Extract the (X, Y) coordinate from the center of the cell holding the provided text.  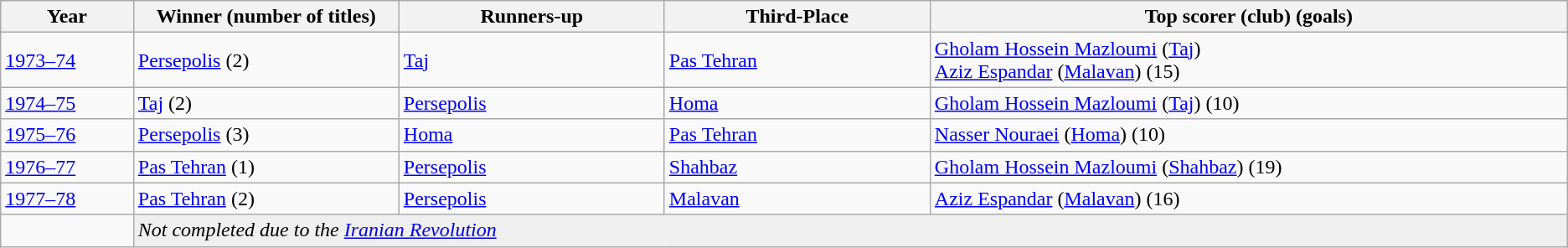
Year (67, 17)
Top scorer (club) (goals) (1248, 17)
1976–77 (67, 167)
Malavan (797, 199)
Shahbaz (797, 167)
Taj (2) (266, 103)
Runners-up (531, 17)
Taj (531, 60)
Winner (number of titles) (266, 17)
Pas Tehran (2) (266, 199)
1977–78 (67, 199)
Gholam Hossein Mazloumi (Taj) (10) (1248, 103)
Aziz Espandar (Malavan) (16) (1248, 199)
Gholam Hossein Mazloumi (Taj) Aziz Espandar (Malavan) (15) (1248, 60)
Nasser Nouraei (Homa) (10) (1248, 135)
Third-Place (797, 17)
Not completed due to the Iranian Revolution (850, 230)
Persepolis (3) (266, 135)
Gholam Hossein Mazloumi (Shahbaz) (19) (1248, 167)
1975–76 (67, 135)
Persepolis (2) (266, 60)
Pas Tehran (1) (266, 167)
1974–75 (67, 103)
1973–74 (67, 60)
